Provide the (x, y) coordinate of the cell's center where the given text is located.  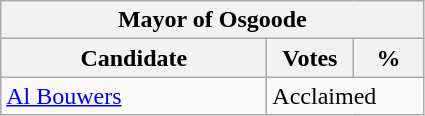
Mayor of Osgoode (212, 20)
% (388, 58)
Candidate (134, 58)
Votes (310, 58)
Al Bouwers (134, 96)
Acclaimed (346, 96)
